Capture the cell that displays the provided text and extract its [X, Y] central coordinate. 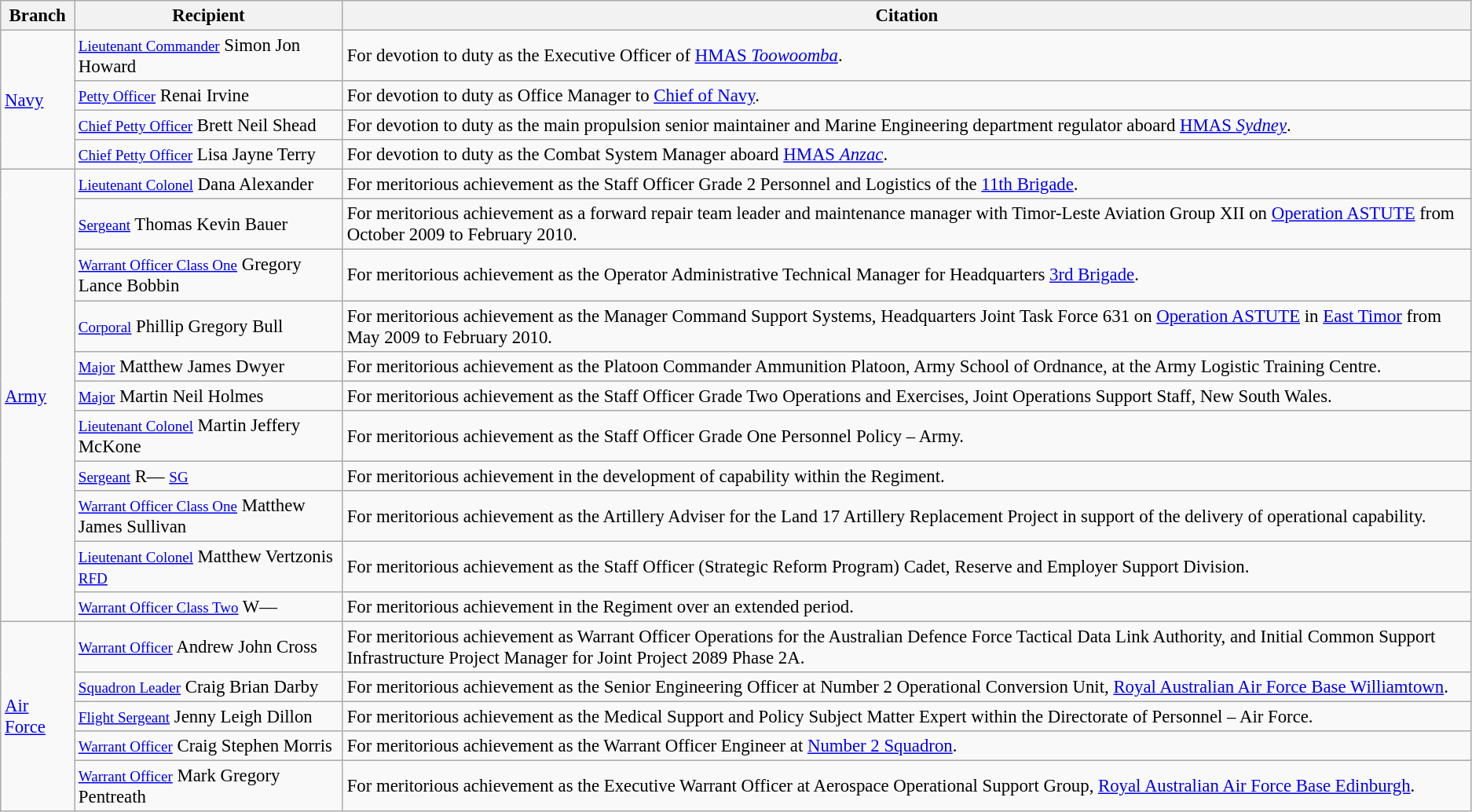
For meritorious achievement in the Regiment over an extended period. [906, 607]
Warrant Officer Andrew John Cross [209, 647]
For meritorious achievement as the Executive Warrant Officer at Aerospace Operational Support Group, Royal Australian Air Force Base Edinburgh. [906, 787]
Flight Sergeant Jenny Leigh Dillon [209, 717]
Recipient [209, 16]
For meritorious achievement as the Staff Officer Grade 2 Personnel and Logistics of the 11th Brigade. [906, 185]
For meritorious achievement as the Warrant Officer Engineer at Number 2 Squadron. [906, 746]
Lieutenant Colonel Matthew Vertzonis RFD [209, 567]
Lieutenant Colonel Dana Alexander [209, 185]
For devotion to duty as the Combat System Manager aboard HMAS Anzac. [906, 155]
For meritorious achievement as the Staff Officer (Strategic Reform Program) Cadet, Reserve and Employer Support Division. [906, 567]
Sergeant R— SG [209, 476]
For devotion to duty as Office Manager to Chief of Navy. [906, 96]
Major Matthew James Dwyer [209, 366]
Warrant Officer Craig Stephen Morris [209, 746]
For devotion to duty as the main propulsion senior maintainer and Marine Engineering department regulator aboard HMAS Sydney. [906, 126]
Citation [906, 16]
Lieutenant Commander Simon Jon Howard [209, 57]
Army [38, 396]
Branch [38, 16]
For meritorious achievement as the Staff Officer Grade Two Operations and Exercises, Joint Operations Support Staff, New South Wales. [906, 396]
Chief Petty Officer Lisa Jayne Terry [209, 155]
For meritorious achievement as the Staff Officer Grade One Personnel Policy – Army. [906, 435]
Chief Petty Officer Brett Neil Shead [209, 126]
Warrant Officer Class Two W— [209, 607]
For meritorious achievement as the Platoon Commander Ammunition Platoon, Army School of Ordnance, at the Army Logistic Training Centre. [906, 366]
Major Martin Neil Holmes [209, 396]
For meritorious achievement as the Medical Support and Policy Subject Matter Expert within the Directorate of Personnel – Air Force. [906, 717]
For meritorious achievement as the Senior Engineering Officer at Number 2 Operational Conversion Unit, Royal Australian Air Force Base Williamtown. [906, 687]
For meritorious achievement as the Operator Administrative Technical Manager for Headquarters 3rd Brigade. [906, 275]
Sergeant Thomas Kevin Bauer [209, 225]
Navy [38, 101]
For meritorious achievement in the development of capability within the Regiment. [906, 476]
Lieutenant Colonel Martin Jeffery McKone [209, 435]
Corporal Phillip Gregory Bull [209, 327]
Warrant Officer Mark Gregory Pentreath [209, 787]
Warrant Officer Class One Matthew James Sullivan [209, 517]
For devotion to duty as the Executive Officer of HMAS Toowoomba. [906, 57]
Warrant Officer Class One Gregory Lance Bobbin [209, 275]
Petty Officer Renai Irvine [209, 96]
Air Force [38, 716]
Squadron Leader Craig Brian Darby [209, 687]
